Determine the [x, y] coordinate at the center of the cell enclosing the given text.  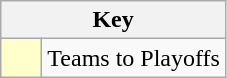
Key [114, 20]
Teams to Playoffs [134, 58]
